Locate the cell with the specified text and output its (X, Y) center coordinate. 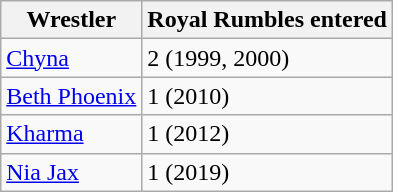
Beth Phoenix (72, 96)
1 (2012) (268, 134)
2 (1999, 2000) (268, 58)
Wrestler (72, 20)
Chyna (72, 58)
1 (2019) (268, 172)
Royal Rumbles entered (268, 20)
1 (2010) (268, 96)
Nia Jax (72, 172)
Kharma (72, 134)
